From the cell containing the given text, extract its center point as (x, y) coordinate. 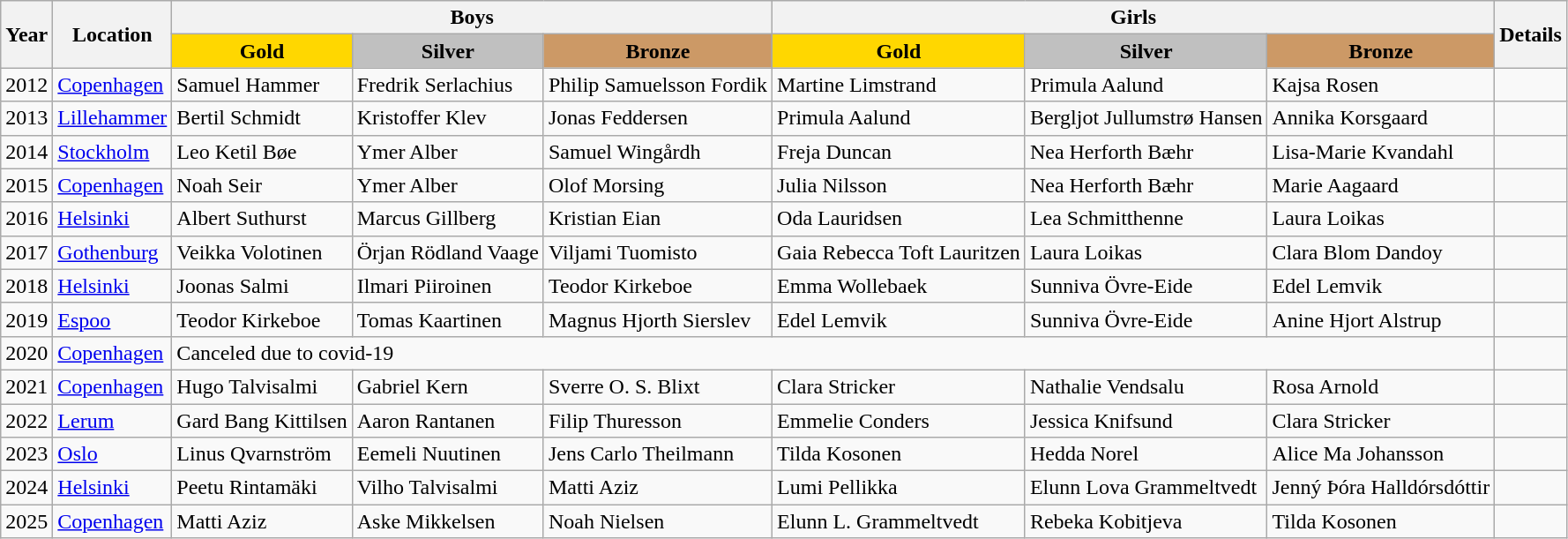
Emmelie Conders (900, 421)
Lumi Pellikka (900, 488)
Fredrik Serlachius (448, 85)
Clara Blom Dandoy (1381, 252)
Details (1531, 34)
Canceled due to covid-19 (833, 353)
Peetu Rintamäki (262, 488)
Annika Korsgaard (1381, 118)
Gard Bang Kittilsen (262, 421)
2021 (26, 386)
Elunn Lova Grammeltvedt (1146, 488)
Joonas Salmi (262, 286)
2020 (26, 353)
Boys (473, 18)
Vilho Talvisalmi (448, 488)
2024 (26, 488)
Filip Thuresson (658, 421)
Oslo (113, 454)
Julia Nilsson (900, 185)
Year (26, 34)
Bergljot Jullumstrø Hansen (1146, 118)
Leo Ketil Bøe (262, 152)
Jonas Feddersen (658, 118)
2019 (26, 319)
Eemeli Nuutinen (448, 454)
Albert Suthurst (262, 219)
Jens Carlo Theilmann (658, 454)
Kristian Eian (658, 219)
Rebeka Kobitjeva (1146, 521)
2014 (26, 152)
Hedda Norel (1146, 454)
Oda Lauridsen (900, 219)
2012 (26, 85)
Elunn L. Grammeltvedt (900, 521)
Martine Limstrand (900, 85)
Jenný Þóra Halldórsdóttir (1381, 488)
Samuel Wingårdh (658, 152)
Stockholm (113, 152)
Tomas Kaartinen (448, 319)
Espoo (113, 319)
Viljami Tuomisto (658, 252)
2025 (26, 521)
Gaia Rebecca Toft Lauritzen (900, 252)
2013 (26, 118)
Noah Seir (262, 185)
Noah Nielsen (658, 521)
Kristoffer Klev (448, 118)
Emma Wollebaek (900, 286)
Location (113, 34)
Freja Duncan (900, 152)
Lea Schmitthenne (1146, 219)
Magnus Hjorth Sierslev (658, 319)
Philip Samuelsson Fordik (658, 85)
2023 (26, 454)
Lisa-Marie Kvandahl (1381, 152)
Samuel Hammer (262, 85)
Sverre O. S. Blixt (658, 386)
Alice Ma Johansson (1381, 454)
Marie Aagaard (1381, 185)
Kajsa Rosen (1381, 85)
Linus Qvarnström (262, 454)
2017 (26, 252)
Lerum (113, 421)
2022 (26, 421)
2016 (26, 219)
Hugo Talvisalmi (262, 386)
Aaron Rantanen (448, 421)
2018 (26, 286)
Bertil Schmidt (262, 118)
Girls (1134, 18)
Aske Mikkelsen (448, 521)
2015 (26, 185)
Rosa Arnold (1381, 386)
Gothenburg (113, 252)
Nathalie Vendsalu (1146, 386)
Olof Morsing (658, 185)
Marcus Gillberg (448, 219)
Örjan Rödland Vaage (448, 252)
Jessica Knifsund (1146, 421)
Anine Hjort Alstrup (1381, 319)
Gabriel Kern (448, 386)
Ilmari Piiroinen (448, 286)
Veikka Volotinen (262, 252)
Lillehammer (113, 118)
